Pinpoint the cell where the given text exists, returning its (X, Y) midpoint coordinate. 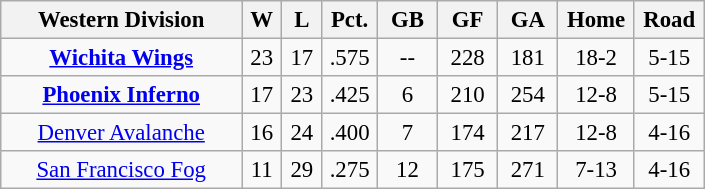
228 (468, 58)
GF (468, 20)
6 (407, 95)
-- (407, 58)
175 (468, 170)
San Francisco Fog (122, 170)
Denver Avalanche (122, 133)
24 (302, 133)
254 (528, 95)
217 (528, 133)
Western Division (122, 20)
210 (468, 95)
Wichita Wings (122, 58)
18-2 (596, 58)
29 (302, 170)
L (302, 20)
271 (528, 170)
181 (528, 58)
7 (407, 133)
.575 (350, 58)
Road (669, 20)
.275 (350, 170)
Phoenix Inferno (122, 95)
7-13 (596, 170)
16 (262, 133)
GB (407, 20)
Pct. (350, 20)
11 (262, 170)
174 (468, 133)
.425 (350, 95)
W (262, 20)
.400 (350, 133)
GA (528, 20)
Home (596, 20)
12 (407, 170)
